Extract the [x, y] coordinate from the center of the cell holding the provided text.  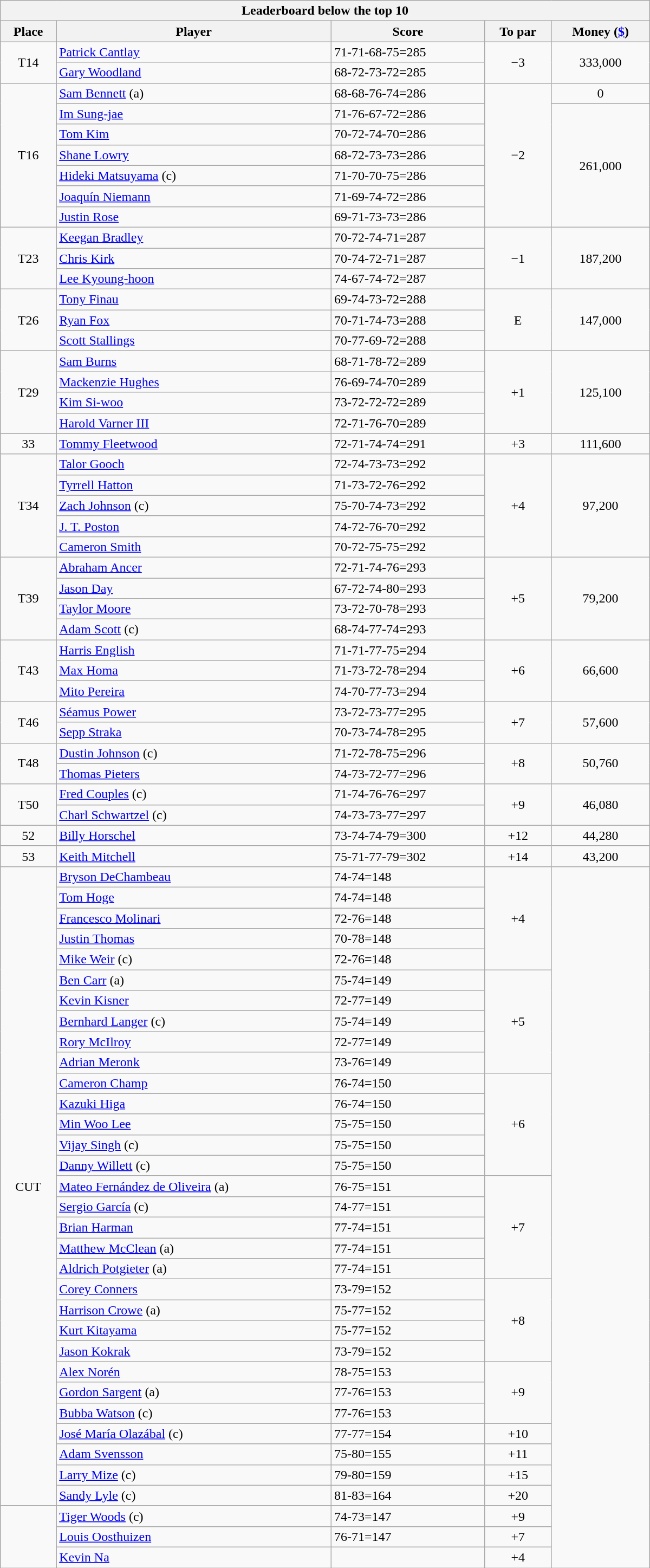
Jason Kokrak [194, 1351]
33 [28, 444]
Justin Thomas [194, 939]
77-77=154 [408, 1434]
Adam Svensson [194, 1454]
70-72-75-75=292 [408, 547]
68-74-77-74=293 [408, 630]
72-71-74-76=293 [408, 567]
To par [518, 31]
69-71-73-73=286 [408, 217]
Brian Harman [194, 1227]
111,600 [600, 444]
T16 [28, 155]
Lee Kyoung-hoon [194, 279]
72-74-73-73=292 [408, 464]
Cameron Smith [194, 547]
73-74-74-79=300 [408, 835]
53 [28, 856]
68-72-73-73=286 [408, 155]
+20 [518, 1495]
Gordon Sargent (a) [194, 1392]
79-80=159 [408, 1475]
75-71-77-79=302 [408, 856]
Sandy Lyle (c) [194, 1495]
Cameron Champ [194, 1083]
Leaderboard below the top 10 [325, 11]
71-73-72-76=292 [408, 485]
+1 [518, 392]
+10 [518, 1434]
71-76-67-72=286 [408, 114]
Chris Kirk [194, 258]
Talor Gooch [194, 464]
333,000 [600, 62]
+15 [518, 1475]
74-73=147 [408, 1516]
Harris English [194, 650]
Max Homa [194, 671]
66,600 [600, 671]
72-71-74-74=291 [408, 444]
70-71-74-73=288 [408, 320]
Abraham Ancer [194, 567]
Rory McIlroy [194, 1042]
43,200 [600, 856]
71-69-74-72=286 [408, 196]
Score [408, 31]
Matthew McClean (a) [194, 1248]
J. T. Poston [194, 526]
78-75=153 [408, 1372]
76-71=147 [408, 1537]
73-72-72-72=289 [408, 403]
97,200 [600, 506]
Corey Conners [194, 1290]
Jason Day [194, 588]
T34 [28, 506]
147,000 [600, 320]
46,080 [600, 805]
68-72-73-72=285 [408, 73]
T50 [28, 805]
73-72-70-78=293 [408, 609]
Sepp Straka [194, 733]
Mateo Fernández de Oliveira (a) [194, 1186]
71-71-68-75=285 [408, 52]
Charl Schwartzel (c) [194, 815]
Kevin Kisner [194, 1001]
Hideki Matsuyama (c) [194, 176]
Bernhard Langer (c) [194, 1021]
Patrick Cantlay [194, 52]
Taylor Moore [194, 609]
Sam Bennett (a) [194, 93]
70-73-74-78=295 [408, 733]
Harrison Crowe (a) [194, 1310]
T39 [28, 598]
Mackenzie Hughes [194, 382]
70-77-69-72=288 [408, 341]
68-68-76-74=286 [408, 93]
Ryan Fox [194, 320]
261,000 [600, 165]
44,280 [600, 835]
Joaquín Niemann [194, 196]
Gary Woodland [194, 73]
−1 [518, 258]
71-72-78-75=296 [408, 753]
71-74-76-76=297 [408, 794]
Larry Mize (c) [194, 1475]
74-72-76-70=292 [408, 526]
Mito Pereira [194, 691]
81-83=164 [408, 1495]
Kevin Na [194, 1557]
T26 [28, 320]
73-76=149 [408, 1062]
Mike Weir (c) [194, 960]
T23 [28, 258]
Vijay Singh (c) [194, 1145]
T43 [28, 671]
Ben Carr (a) [194, 980]
71-71-77-75=294 [408, 650]
74-77=151 [408, 1207]
T46 [28, 722]
Keegan Bradley [194, 237]
74-73-72-77=296 [408, 774]
E [518, 320]
Séamus Power [194, 712]
70-74-72-71=287 [408, 258]
+3 [518, 444]
Tony Finau [194, 300]
Scott Stallings [194, 341]
T29 [28, 392]
Im Sung-jae [194, 114]
72-71-76-70=289 [408, 423]
73-72-73-77=295 [408, 712]
Tiger Woods (c) [194, 1516]
Tom Hoge [194, 897]
+12 [518, 835]
71-73-72-78=294 [408, 671]
Player [194, 31]
José María Olazábal (c) [194, 1434]
0 [600, 93]
Dustin Johnson (c) [194, 753]
Tommy Fleetwood [194, 444]
Kazuki Higa [194, 1104]
57,600 [600, 722]
79,200 [600, 598]
Adam Scott (c) [194, 630]
Bryson DeChambeau [194, 877]
Adrian Meronk [194, 1062]
Min Woo Lee [194, 1124]
75-80=155 [408, 1454]
−2 [518, 155]
74-73-73-77=297 [408, 815]
Sam Burns [194, 361]
Thomas Pieters [194, 774]
69-74-73-72=288 [408, 300]
70-72-74-71=287 [408, 237]
Shane Lowry [194, 155]
+14 [518, 856]
74-67-74-72=287 [408, 279]
Kim Si-woo [194, 403]
70-72-74-70=286 [408, 134]
Billy Horschel [194, 835]
Danny Willett (c) [194, 1165]
67-72-74-80=293 [408, 588]
−3 [518, 62]
Francesco Molinari [194, 918]
CUT [28, 1186]
68-71-78-72=289 [408, 361]
T48 [28, 763]
Money ($) [600, 31]
76-69-74-70=289 [408, 382]
76-75=151 [408, 1186]
187,200 [600, 258]
Fred Couples (c) [194, 794]
Keith Mitchell [194, 856]
Place [28, 31]
Bubba Watson (c) [194, 1413]
Kurt Kitayama [194, 1331]
Justin Rose [194, 217]
T14 [28, 62]
Aldrich Potgieter (a) [194, 1269]
125,100 [600, 392]
Sergio García (c) [194, 1207]
Louis Oosthuizen [194, 1537]
52 [28, 835]
70-78=148 [408, 939]
Zach Johnson (c) [194, 506]
Tyrrell Hatton [194, 485]
Tom Kim [194, 134]
50,760 [600, 763]
+11 [518, 1454]
74-70-77-73=294 [408, 691]
75-70-74-73=292 [408, 506]
71-70-70-75=286 [408, 176]
Alex Norén [194, 1372]
Harold Varner III [194, 423]
